Detect which cell encompasses the target text, then output its (X, Y) center coordinate. 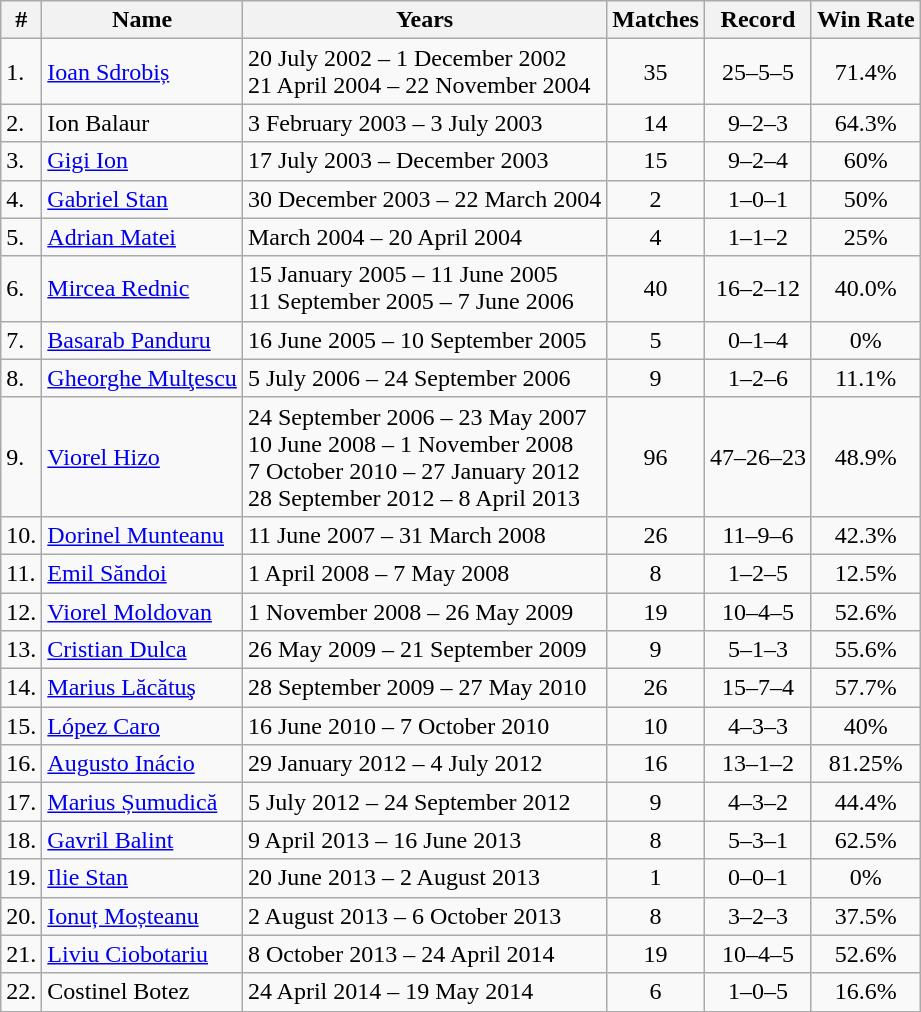
Basarab Panduru (142, 340)
Gheorghe Mulţescu (142, 378)
15 (656, 161)
3. (22, 161)
42.3% (866, 535)
Dorinel Munteanu (142, 535)
5 (656, 340)
Emil Săndoi (142, 573)
18. (22, 840)
20 June 2013 – 2 August 2013 (424, 878)
Viorel Hizo (142, 456)
6. (22, 288)
15. (22, 726)
35 (656, 72)
11.1% (866, 378)
16–2–12 (758, 288)
81.25% (866, 764)
19. (22, 878)
62.5% (866, 840)
15 January 2005 – 11 June 200511 September 2005 – 7 June 2006 (424, 288)
Marius Lăcătuş (142, 688)
March 2004 – 20 April 2004 (424, 237)
26 May 2009 – 21 September 2009 (424, 650)
Cristian Dulca (142, 650)
4 (656, 237)
16 June 2005 – 10 September 2005 (424, 340)
1–0–5 (758, 992)
11 June 2007 – 31 March 2008 (424, 535)
Ilie Stan (142, 878)
29 January 2012 – 4 July 2012 (424, 764)
Gavril Balint (142, 840)
2. (22, 123)
9 April 2013 – 16 June 2013 (424, 840)
40.0% (866, 288)
0–0–1 (758, 878)
28 September 2009 – 27 May 2010 (424, 688)
25% (866, 237)
13. (22, 650)
22. (22, 992)
Gigi Ion (142, 161)
16 (656, 764)
15–7–4 (758, 688)
47–26–23 (758, 456)
12. (22, 611)
40% (866, 726)
2 August 2013 – 6 October 2013 (424, 916)
0–1–4 (758, 340)
12.5% (866, 573)
6 (656, 992)
57.7% (866, 688)
1 (656, 878)
16.6% (866, 992)
40 (656, 288)
5 July 2006 – 24 September 2006 (424, 378)
5 July 2012 – 24 September 2012 (424, 802)
1 April 2008 – 7 May 2008 (424, 573)
2 (656, 199)
25–5–5 (758, 72)
3–2–3 (758, 916)
3 February 2003 – 3 July 2003 (424, 123)
1. (22, 72)
Liviu Ciobotariu (142, 954)
López Caro (142, 726)
Name (142, 20)
14 (656, 123)
24 April 2014 – 19 May 2014 (424, 992)
20. (22, 916)
4–3–2 (758, 802)
1 November 2008 – 26 May 2009 (424, 611)
5–1–3 (758, 650)
44.4% (866, 802)
Record (758, 20)
16 June 2010 – 7 October 2010 (424, 726)
1–2–6 (758, 378)
Gabriel Stan (142, 199)
64.3% (866, 123)
13–1–2 (758, 764)
1–0–1 (758, 199)
8 October 2013 – 24 April 2014 (424, 954)
Mircea Rednic (142, 288)
9. (22, 456)
11–9–6 (758, 535)
10. (22, 535)
37.5% (866, 916)
10 (656, 726)
11. (22, 573)
48.9% (866, 456)
17. (22, 802)
Augusto Inácio (142, 764)
71.4% (866, 72)
55.6% (866, 650)
Ionuț Moșteanu (142, 916)
21. (22, 954)
Ion Balaur (142, 123)
50% (866, 199)
Viorel Moldovan (142, 611)
Costinel Botez (142, 992)
9–2–3 (758, 123)
Ioan Sdrobiș (142, 72)
# (22, 20)
4–3–3 (758, 726)
20 July 2002 – 1 December 200221 April 2004 – 22 November 2004 (424, 72)
24 September 2006 – 23 May 200710 June 2008 – 1 November 20087 October 2010 – 27 January 201228 September 2012 – 8 April 2013 (424, 456)
7. (22, 340)
9–2–4 (758, 161)
Adrian Matei (142, 237)
Years (424, 20)
16. (22, 764)
17 July 2003 – December 2003 (424, 161)
30 December 2003 – 22 March 2004 (424, 199)
5–3–1 (758, 840)
14. (22, 688)
Marius Șumudică (142, 802)
60% (866, 161)
1–2–5 (758, 573)
8. (22, 378)
1–1–2 (758, 237)
4. (22, 199)
96 (656, 456)
Win Rate (866, 20)
Matches (656, 20)
5. (22, 237)
